Detect which cell encompasses the target text, then output its [X, Y] center coordinate. 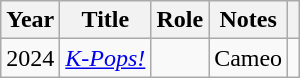
Notes [248, 20]
Cameo [248, 58]
K-Pops! [106, 58]
Title [106, 20]
Year [30, 20]
Role [180, 20]
2024 [30, 58]
